From the cell containing the given text, extract its center point as [X, Y] coordinate. 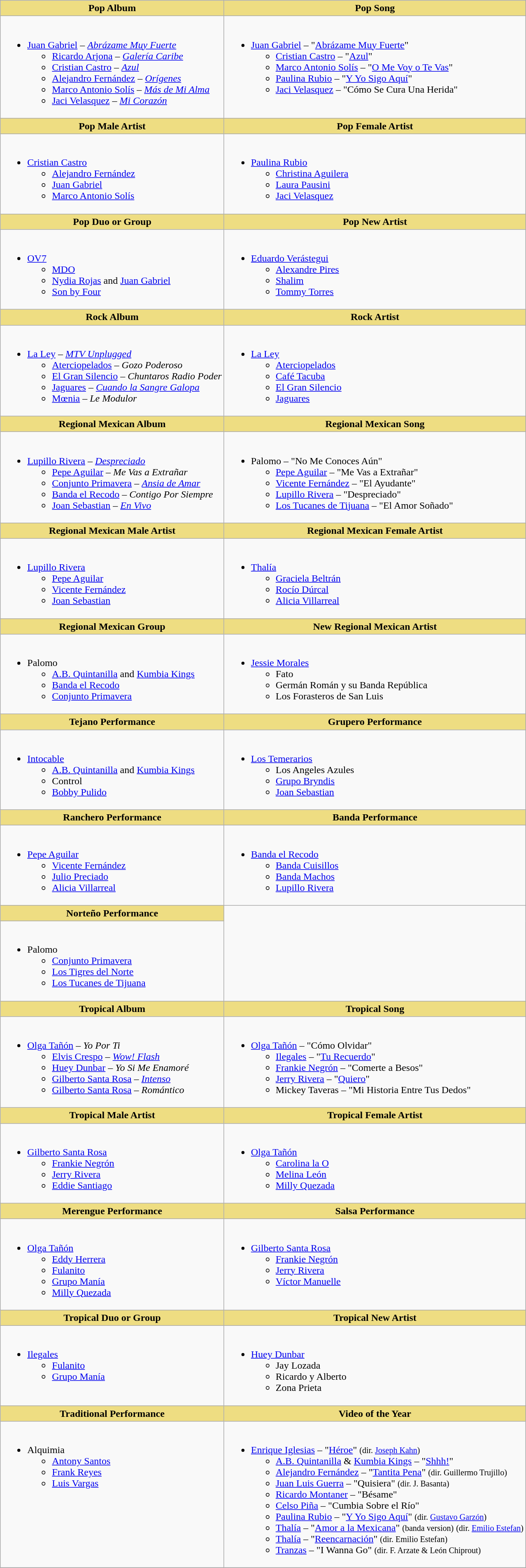
Tropical Male Artist [112, 1115]
Tropical Female Artist [375, 1115]
Pop Song [375, 8]
Tropical Song [375, 1009]
Banda Performance [375, 818]
Los TemerariosLos Angeles AzulesGrupo BryndisJoan Sebastian [375, 770]
IntocableA.B. Quintanilla and Kumbia KingsControlBobby Pulido [112, 770]
Traditional Performance [112, 1413]
Eduardo VerásteguiAlexandre PiresShalimTommy Torres [375, 269]
Tropical Album [112, 1009]
Regional Mexican Album [112, 424]
Norteño Performance [112, 913]
Ranchero Performance [112, 818]
Pop Female Artist [375, 126]
Gilberto Santa RosaFrankie NegrónJerry RiveraEddie Santiago [112, 1163]
Banda el RecodoBanda CuisillosBanda MachosLupillo Rivera [375, 865]
PalomoConjunto PrimaveraLos Tigres del NorteLos Tucanes de Tijuana [112, 961]
Video of the Year [375, 1413]
Pop Album [112, 8]
La LeyAterciopeladosCafé TacubaEl Gran SilencioJaguares [375, 371]
Olga TañónCarolina la OMelina LeónMilly Quezada [375, 1163]
Olga TañónEddy HerreraFulanitoGrupo ManíaMilly Quezada [112, 1264]
Lupillo RiveraPepe AguilarVicente FernándezJoan Sebastian [112, 578]
OV7MDONydia Rojas and Juan GabrielSon by Four [112, 269]
Merengue Performance [112, 1211]
IlegalesFulanitoGrupo Manía [112, 1365]
Rock Artist [375, 317]
La Ley – MTV UnpluggedAterciopelados – Gozo PoderosoEl Gran Silencio – Chuntaros Radio PoderJaguares – Cuando la Sangre GalopaMœnia – Le Modulor [112, 371]
Regional Mexican Song [375, 424]
Salsa Performance [375, 1211]
Pop Duo or Group [112, 222]
ThalíaGraciela BeltránRocío DúrcalAlicia Villarreal [375, 578]
Tropical Duo or Group [112, 1318]
Regional Mexican Female Artist [375, 530]
New Regional Mexican Artist [375, 626]
Regional Mexican Group [112, 626]
AlquimiaAntony SantosFrank ReyesLuis Vargas [112, 1495]
Pop Male Artist [112, 126]
PalomoA.B. Quintanilla and Kumbia KingsBanda el RecodoConjunto Primavera [112, 674]
Tropical New Artist [375, 1318]
Gilberto Santa RosaFrankie NegrónJerry RiveraVíctor Manuelle [375, 1264]
Cristian CastroAlejandro FernándezJuan GabrielMarco Antonio Solís [112, 174]
Pepe AguilarVicente FernándezJulio PreciadoAlicia Villarreal [112, 865]
Tejano Performance [112, 722]
Rock Album [112, 317]
Huey DunbarJay LozadaRicardo y AlbertoZona Prieta [375, 1365]
Olga Tañón – Yo Por TiElvis Crespo – Wow! FlashHuey Dunbar – Yo Si Me EnamoréGilberto Santa Rosa – IntensoGilberto Santa Rosa – Romántico [112, 1062]
Regional Mexican Male Artist [112, 530]
Paulina RubioChristina AguileraLaura PausiniJaci Velasquez [375, 174]
Pop New Artist [375, 222]
Jessie MoralesFatoGermán Román y su Banda RepúblicaLos Forasteros de San Luis [375, 674]
Grupero Performance [375, 722]
